Scan for the cell matching the given text and deliver its [x, y] coordinate at center. 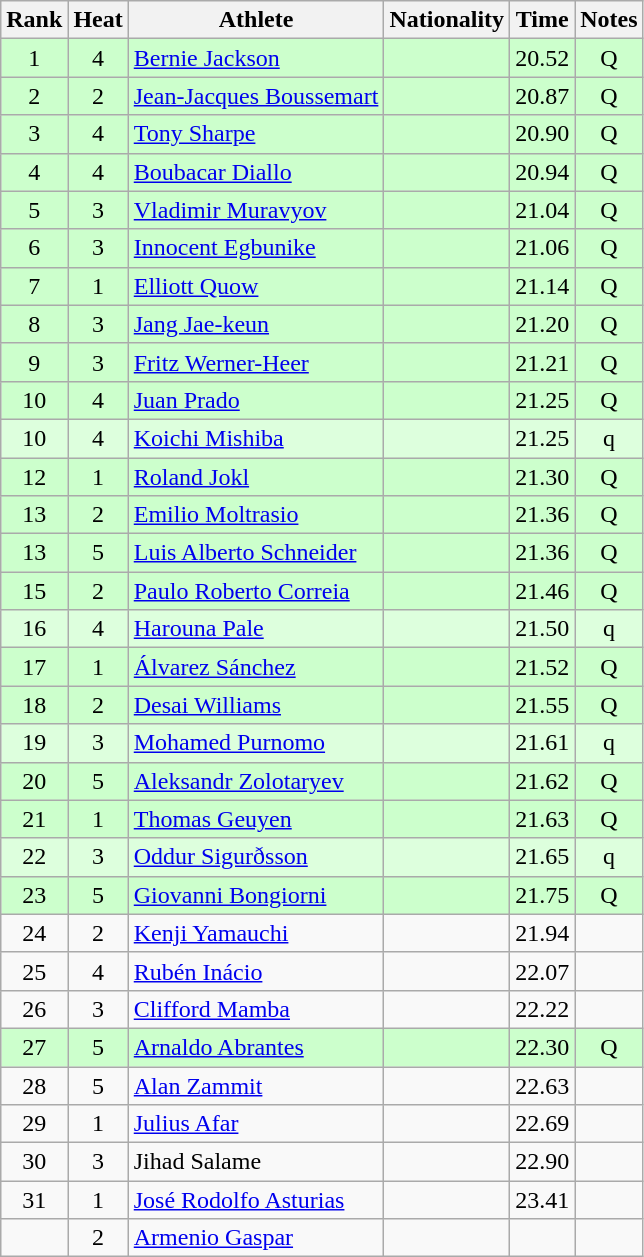
Jang Jae-keun [256, 324]
Athlete [256, 20]
12 [34, 477]
Giovanni Bongiorni [256, 895]
Kenji Yamauchi [256, 933]
31 [34, 1200]
Vladimir Muravyov [256, 210]
25 [34, 971]
21 [34, 819]
21.94 [542, 933]
Rank [34, 20]
22.22 [542, 1009]
22.90 [542, 1162]
27 [34, 1047]
21.50 [542, 629]
6 [34, 248]
20.87 [542, 96]
Innocent Egbunike [256, 248]
28 [34, 1085]
Tony Sharpe [256, 134]
Emilio Moltrasio [256, 515]
23 [34, 895]
21.14 [542, 286]
Jihad Salame [256, 1162]
23.41 [542, 1200]
20.52 [542, 58]
20 [34, 781]
José Rodolfo Asturias [256, 1200]
21.21 [542, 362]
21.62 [542, 781]
29 [34, 1124]
7 [34, 286]
8 [34, 324]
Thomas Geuyen [256, 819]
Clifford Mamba [256, 1009]
21.06 [542, 248]
Nationality [447, 20]
Alan Zammit [256, 1085]
22 [34, 857]
Arnaldo Abrantes [256, 1047]
16 [34, 629]
20.94 [542, 172]
Heat [98, 20]
30 [34, 1162]
Fritz Werner-Heer [256, 362]
Desai Williams [256, 705]
Boubacar Diallo [256, 172]
24 [34, 933]
26 [34, 1009]
20.90 [542, 134]
9 [34, 362]
Aleksandr Zolotaryev [256, 781]
19 [34, 743]
21.04 [542, 210]
22.69 [542, 1124]
21.75 [542, 895]
Notes [609, 20]
21.30 [542, 477]
Julius Afar [256, 1124]
21.55 [542, 705]
Juan Prado [256, 400]
21.61 [542, 743]
22.63 [542, 1085]
Álvarez Sánchez [256, 667]
Luis Alberto Schneider [256, 553]
Jean-Jacques Boussemart [256, 96]
Mohamed Purnomo [256, 743]
Koichi Mishiba [256, 438]
Oddur Sigurðsson [256, 857]
17 [34, 667]
21.52 [542, 667]
Rubén Inácio [256, 971]
Harouna Pale [256, 629]
Bernie Jackson [256, 58]
22.07 [542, 971]
22.30 [542, 1047]
Elliott Quow [256, 286]
Armenio Gaspar [256, 1238]
21.65 [542, 857]
Paulo Roberto Correia [256, 591]
18 [34, 705]
Time [542, 20]
21.63 [542, 819]
15 [34, 591]
21.20 [542, 324]
21.46 [542, 591]
Roland Jokl [256, 477]
